Locate the cell with the specified text and output its [x, y] center coordinate. 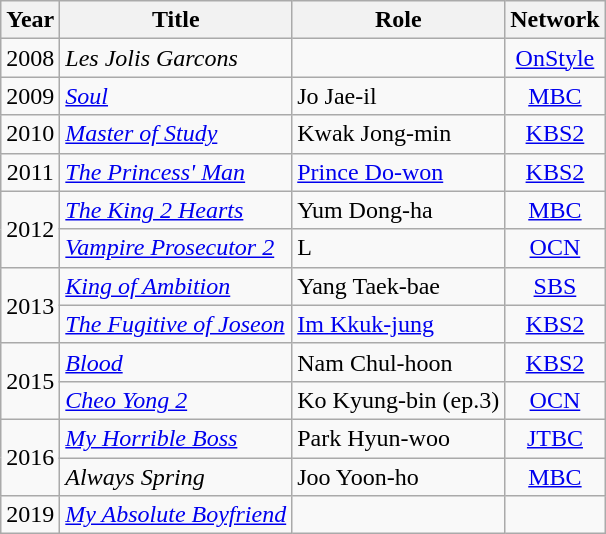
Network [555, 20]
Role [398, 20]
Im Kkuk-jung [398, 324]
Park Hyun-woo [398, 438]
Jo Jae-il [398, 96]
Vampire Prosecutor 2 [176, 248]
Ko Kyung-bin (ep.3) [398, 400]
Yum Dong-ha [398, 210]
King of Ambition [176, 286]
Title [176, 20]
My Horrible Boss [176, 438]
2013 [30, 305]
2008 [30, 58]
Blood [176, 362]
2011 [30, 172]
2010 [30, 134]
2012 [30, 229]
Kwak Jong-min [398, 134]
My Absolute Boyfriend [176, 515]
Yang Taek-bae [398, 286]
Master of Study [176, 134]
Prince Do-won [398, 172]
Les Jolis Garcons [176, 58]
Year [30, 20]
The Princess' Man [176, 172]
Cheo Yong 2 [176, 400]
SBS [555, 286]
OnStyle [555, 58]
2015 [30, 381]
Joo Yoon-ho [398, 477]
2016 [30, 457]
Nam Chul-hoon [398, 362]
The King 2 Hearts [176, 210]
The Fugitive of Joseon [176, 324]
L [398, 248]
Soul [176, 96]
2009 [30, 96]
2019 [30, 515]
Always Spring [176, 477]
JTBC [555, 438]
